From the cell containing the given text, extract its center point as (X, Y) coordinate. 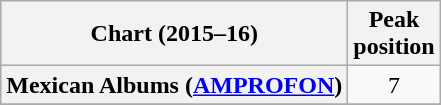
7 (394, 85)
Peakposition (394, 34)
Chart (2015–16) (174, 34)
Mexican Albums (AMPROFON) (174, 85)
